From the cell containing the given text, extract its center point as [x, y] coordinate. 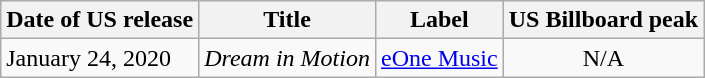
US Billboard peak [603, 20]
N/A [603, 58]
eOne Music [439, 58]
January 24, 2020 [100, 58]
Dream in Motion [288, 58]
Label [439, 20]
Date of US release [100, 20]
Title [288, 20]
